Pinpoint the cell where the given text exists, returning its (X, Y) midpoint coordinate. 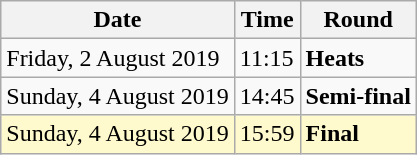
Heats (358, 58)
15:59 (267, 134)
14:45 (267, 96)
Date (118, 20)
Semi-final (358, 96)
Final (358, 134)
Friday, 2 August 2019 (118, 58)
11:15 (267, 58)
Time (267, 20)
Round (358, 20)
